Output the [X, Y] coordinate of the center of the cell containing the given text.  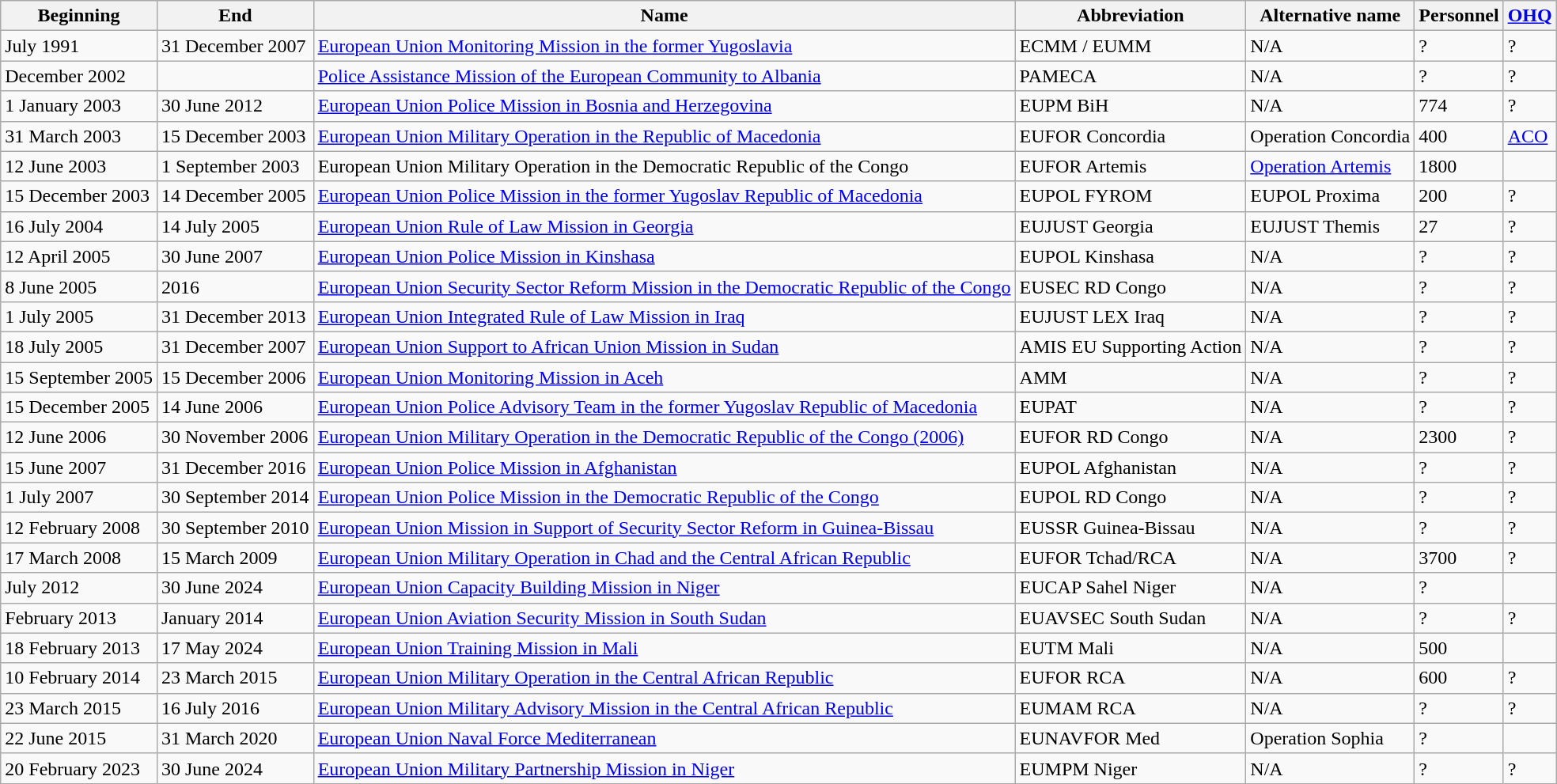
February 2013 [79, 618]
Name [665, 16]
Police Assistance Mission of the European Community to Albania [665, 76]
Abbreviation [1131, 16]
2300 [1459, 437]
European Union Naval Force Mediterranean [665, 738]
2016 [235, 286]
Alternative name [1331, 16]
31 March 2020 [235, 738]
EUSSR Guinea-Bissau [1131, 528]
12 June 2003 [79, 166]
EUPOL Afghanistan [1131, 468]
European Union Police Mission in Bosnia and Herzegovina [665, 106]
European Union Integrated Rule of Law Mission in Iraq [665, 316]
EUJUST LEX Iraq [1131, 316]
30 September 2014 [235, 498]
EUPOL Proxima [1331, 196]
Operation Concordia [1331, 136]
15 September 2005 [79, 377]
European Union Police Mission in the former Yugoslav Republic of Macedonia [665, 196]
31 December 2013 [235, 316]
18 July 2005 [79, 347]
EUCAP Sahel Niger [1131, 588]
European Union Security Sector Reform Mission in the Democratic Republic of the Congo [665, 286]
European Union Rule of Law Mission in Georgia [665, 226]
EUFOR Concordia [1131, 136]
16 July 2016 [235, 708]
1 September 2003 [235, 166]
European Union Monitoring Mission in Aceh [665, 377]
14 December 2005 [235, 196]
3700 [1459, 558]
15 December 2005 [79, 407]
15 December 2006 [235, 377]
EUNAVFOR Med [1131, 738]
European Union Military Advisory Mission in the Central African Republic [665, 708]
31 December 2016 [235, 468]
500 [1459, 648]
EUMPM Niger [1131, 768]
EUPOL Kinshasa [1131, 256]
12 June 2006 [79, 437]
ACO [1530, 136]
European Union Military Operation in the Republic of Macedonia [665, 136]
27 [1459, 226]
July 1991 [79, 46]
EUPM BiH [1131, 106]
18 February 2013 [79, 648]
400 [1459, 136]
European Union Support to African Union Mission in Sudan [665, 347]
EUFOR Tchad/RCA [1131, 558]
AMM [1131, 377]
1 January 2003 [79, 106]
30 November 2006 [235, 437]
European Union Military Operation in the Democratic Republic of the Congo (2006) [665, 437]
30 June 2007 [235, 256]
European Union Police Mission in the Democratic Republic of the Congo [665, 498]
15 June 2007 [79, 468]
Personnel [1459, 16]
EUPOL FYROM [1131, 196]
14 June 2006 [235, 407]
End [235, 16]
30 September 2010 [235, 528]
European Union Capacity Building Mission in Niger [665, 588]
European Union Police Advisory Team in the former Yugoslav Republic of Macedonia [665, 407]
European Union Mission in Support of Security Sector Reform in Guinea-Bissau [665, 528]
EUPOL RD Congo [1131, 498]
14 July 2005 [235, 226]
200 [1459, 196]
1 July 2005 [79, 316]
600 [1459, 678]
European Union Monitoring Mission in the former Yugoslavia [665, 46]
15 March 2009 [235, 558]
30 June 2012 [235, 106]
22 June 2015 [79, 738]
EUJUST Themis [1331, 226]
EUMAM RCA [1131, 708]
1800 [1459, 166]
European Union Police Mission in Kinshasa [665, 256]
EUJUST Georgia [1131, 226]
European Union Military Operation in the Democratic Republic of the Congo [665, 166]
EUFOR RD Congo [1131, 437]
20 February 2023 [79, 768]
EUTM Mali [1131, 648]
EUSEC RD Congo [1131, 286]
PAMECA [1131, 76]
European Union Military Partnership Mission in Niger [665, 768]
European Union Military Operation in Chad and the Central African Republic [665, 558]
European Union Training Mission in Mali [665, 648]
12 February 2008 [79, 528]
AMIS EU Supporting Action [1131, 347]
EUFOR RCA [1131, 678]
Beginning [79, 16]
OHQ [1530, 16]
8 June 2005 [79, 286]
31 March 2003 [79, 136]
17 March 2008 [79, 558]
July 2012 [79, 588]
16 July 2004 [79, 226]
European Union Police Mission in Afghanistan [665, 468]
European Union Aviation Security Mission in South Sudan [665, 618]
12 April 2005 [79, 256]
EUPAT [1131, 407]
Operation Artemis [1331, 166]
December 2002 [79, 76]
10 February 2014 [79, 678]
European Union Military Operation in the Central African Republic [665, 678]
17 May 2024 [235, 648]
ECMM / EUMM [1131, 46]
January 2014 [235, 618]
774 [1459, 106]
Operation Sophia [1331, 738]
1 July 2007 [79, 498]
EUFOR Artemis [1131, 166]
EUAVSEC South Sudan [1131, 618]
